For the text-containing cell, return its midpoint in [X, Y] coordinate format. 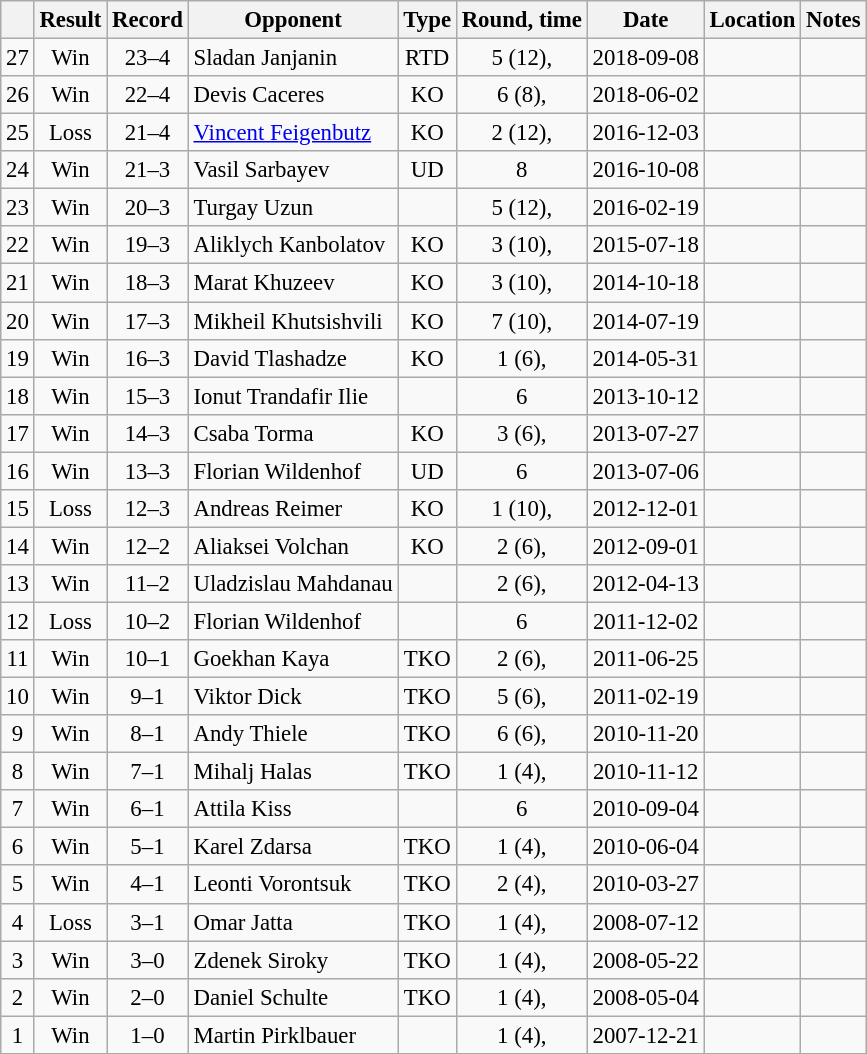
16 [18, 471]
27 [18, 58]
Attila Kiss [293, 809]
3 [18, 960]
2011-02-19 [646, 697]
Viktor Dick [293, 697]
1 [18, 1035]
Devis Caceres [293, 95]
15 [18, 509]
Opponent [293, 20]
Csaba Torma [293, 433]
18–3 [148, 283]
17 [18, 433]
14–3 [148, 433]
Sladan Janjanin [293, 58]
Record [148, 20]
7 (10), [522, 321]
2010-11-12 [646, 772]
2014-05-31 [646, 358]
3–0 [148, 960]
15–3 [148, 396]
Aliaksei Volchan [293, 546]
2 (4), [522, 885]
Mikheil Khutsishvili [293, 321]
Aliklych Kanbolatov [293, 245]
Karel Zdarsa [293, 847]
2018-06-02 [646, 95]
7 [18, 809]
2010-03-27 [646, 885]
12 [18, 621]
Daniel Schulte [293, 997]
2015-07-18 [646, 245]
Zdenek Siroky [293, 960]
2012-04-13 [646, 584]
3 (6), [522, 433]
Location [752, 20]
Type [427, 20]
8–1 [148, 734]
2011-06-25 [646, 659]
1–0 [148, 1035]
2008-07-12 [646, 922]
Vincent Feigenbutz [293, 133]
Andreas Reimer [293, 509]
2013-07-06 [646, 471]
2–0 [148, 997]
2010-11-20 [646, 734]
2 (12), [522, 133]
Marat Khuzeev [293, 283]
5 [18, 885]
Result [70, 20]
25 [18, 133]
19–3 [148, 245]
6–1 [148, 809]
9 [18, 734]
21–3 [148, 170]
Leonti Vorontsuk [293, 885]
21 [18, 283]
2010-09-04 [646, 809]
10–1 [148, 659]
Round, time [522, 20]
18 [18, 396]
22 [18, 245]
19 [18, 358]
Ionut Trandafir Ilie [293, 396]
Martin Pirklbauer [293, 1035]
26 [18, 95]
9–1 [148, 697]
24 [18, 170]
17–3 [148, 321]
1 (6), [522, 358]
11 [18, 659]
11–2 [148, 584]
2013-10-12 [646, 396]
4–1 [148, 885]
RTD [427, 58]
Goekhan Kaya [293, 659]
3–1 [148, 922]
2011-12-02 [646, 621]
2018-09-08 [646, 58]
22–4 [148, 95]
7–1 [148, 772]
2008-05-04 [646, 997]
2013-07-27 [646, 433]
Vasil Sarbayev [293, 170]
2012-09-01 [646, 546]
Andy Thiele [293, 734]
David Tlashadze [293, 358]
5–1 [148, 847]
14 [18, 546]
2016-02-19 [646, 208]
20–3 [148, 208]
2016-12-03 [646, 133]
12–2 [148, 546]
2014-10-18 [646, 283]
5 (6), [522, 697]
16–3 [148, 358]
10–2 [148, 621]
Notes [834, 20]
Date [646, 20]
Uladzislau Mahdanau [293, 584]
20 [18, 321]
13 [18, 584]
2 [18, 997]
23–4 [148, 58]
2007-12-21 [646, 1035]
2008-05-22 [646, 960]
4 [18, 922]
Mihalj Halas [293, 772]
21–4 [148, 133]
12–3 [148, 509]
2016-10-08 [646, 170]
6 (8), [522, 95]
13–3 [148, 471]
1 (10), [522, 509]
2010-06-04 [646, 847]
Omar Jatta [293, 922]
2012-12-01 [646, 509]
23 [18, 208]
2014-07-19 [646, 321]
10 [18, 697]
6 (6), [522, 734]
Turgay Uzun [293, 208]
